From the cell containing the given text, extract its center point as [X, Y] coordinate. 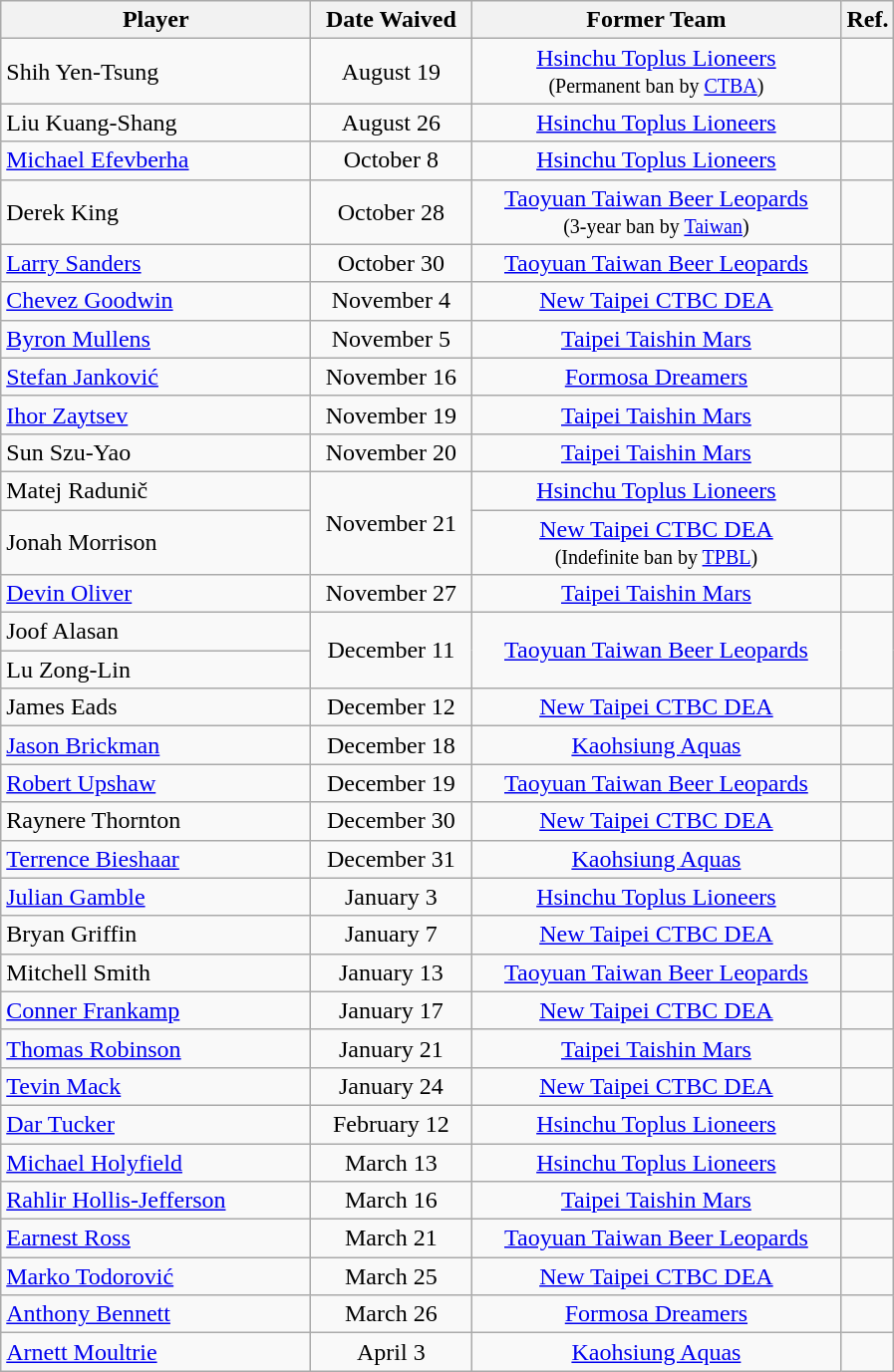
December 19 [391, 783]
Bryan Griffin [155, 935]
November 19 [391, 414]
January 17 [391, 1010]
April 3 [391, 1352]
Date Waived [391, 20]
November 4 [391, 301]
Liu Kuang-Shang [155, 123]
Stefan Janković [155, 377]
March 26 [391, 1314]
March 16 [391, 1201]
November 20 [391, 452]
Michael Efevberha [155, 160]
Tevin Mack [155, 1086]
Dar Tucker [155, 1124]
Jason Brickman [155, 745]
October 28 [391, 211]
January 13 [391, 972]
Terrence Bieshaar [155, 859]
James Eads [155, 707]
Julian Gamble [155, 897]
December 30 [391, 821]
Derek King [155, 211]
January 24 [391, 1086]
Ref. [867, 20]
Player [155, 20]
Devin Oliver [155, 594]
Lu Zong-Lin [155, 670]
Thomas Robinson [155, 1048]
January 3 [391, 897]
January 21 [391, 1048]
Michael Holyfield [155, 1163]
November 16 [391, 377]
Matej Radunič [155, 490]
January 7 [391, 935]
March 21 [391, 1238]
Marko Todorović [155, 1276]
Robert Upshaw [155, 783]
March 13 [391, 1163]
Former Team [656, 20]
Chevez Goodwin [155, 301]
Anthony Bennett [155, 1314]
October 30 [391, 263]
Hsinchu Toplus Lioneers(Permanent ban by CTBA) [656, 72]
Larry Sanders [155, 263]
New Taipei CTBC DEA(Indefinite ban by TPBL) [656, 542]
Jonah Morrison [155, 542]
December 18 [391, 745]
Ihor Zaytsev [155, 414]
Mitchell Smith [155, 972]
August 19 [391, 72]
November 27 [391, 594]
Conner Frankamp [155, 1010]
Byron Mullens [155, 339]
October 8 [391, 160]
Raynere Thornton [155, 821]
December 31 [391, 859]
Rahlir Hollis-Jefferson [155, 1201]
Earnest Ross [155, 1238]
August 26 [391, 123]
Taoyuan Taiwan Beer Leopards(3-year ban by Taiwan) [656, 211]
March 25 [391, 1276]
December 12 [391, 707]
November 21 [391, 522]
February 12 [391, 1124]
December 11 [391, 651]
Arnett Moultrie [155, 1352]
Shih Yen-Tsung [155, 72]
November 5 [391, 339]
Sun Szu-Yao [155, 452]
Joof Alasan [155, 632]
